Capture the cell that displays the provided text and extract its [X, Y] central coordinate. 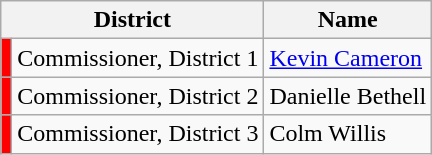
Kevin Cameron [348, 58]
Danielle Bethell [348, 96]
Commissioner, District 1 [138, 58]
Name [348, 20]
Colm Willis [348, 134]
Commissioner, District 2 [138, 96]
Commissioner, District 3 [138, 134]
District [132, 20]
